Locate the cell with the specified text and output its [x, y] center coordinate. 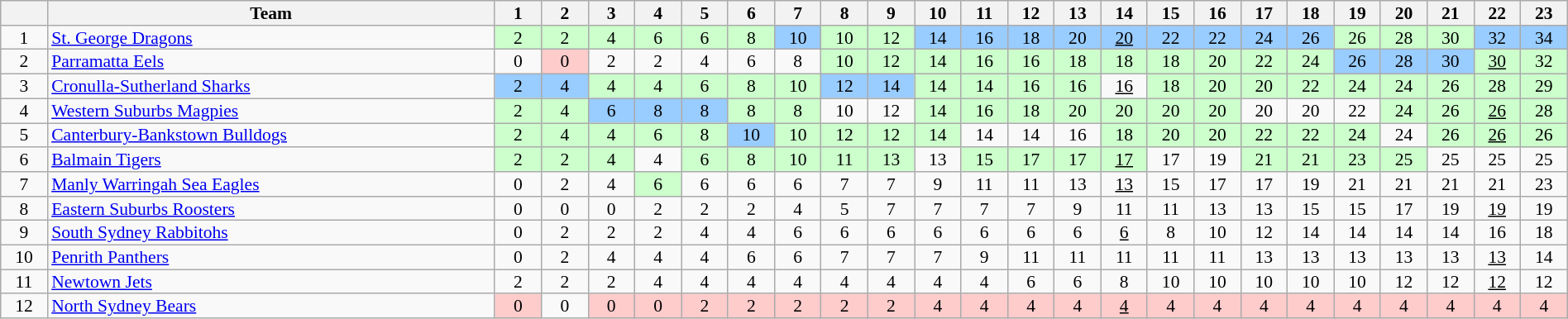
North Sydney Bears [271, 307]
Team [271, 13]
Balmain Tigers [271, 159]
Manly Warringah Sea Eagles [271, 184]
Eastern Suburbs Roosters [271, 209]
Newtown Jets [271, 282]
Cronulla-Sutherland Sharks [271, 87]
Penrith Panthers [271, 258]
29 [1543, 87]
34 [1543, 38]
South Sydney Rabbitohs [271, 233]
Parramatta Eels [271, 62]
Canterbury-Bankstown Bulldogs [271, 136]
St. George Dragons [271, 38]
Western Suburbs Magpies [271, 111]
